Determine the (x, y) coordinate at the center of the cell enclosing the given text.  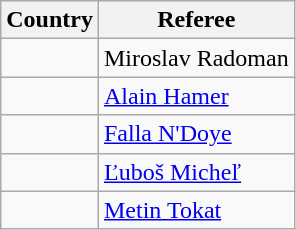
Referee (196, 20)
Miroslav Radoman (196, 58)
Ľuboš Micheľ (196, 172)
Falla N'Doye (196, 134)
Metin Tokat (196, 210)
Alain Hamer (196, 96)
Country (50, 20)
